Find where the given text appears and provide that cell's center as (X, Y) coordinate. 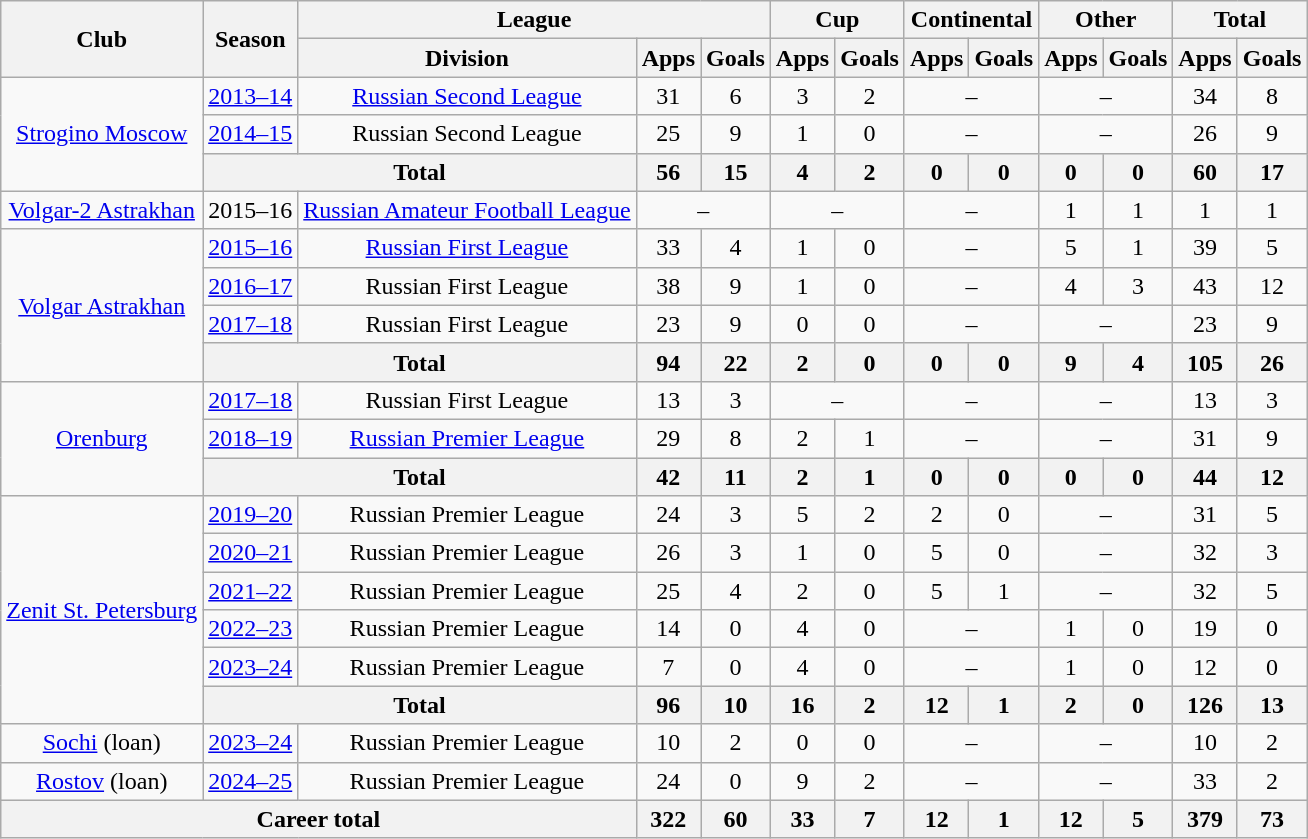
73 (1272, 819)
29 (668, 438)
15 (736, 172)
96 (668, 705)
2013–14 (250, 96)
44 (1205, 477)
322 (668, 819)
19 (1205, 629)
22 (736, 362)
2021–22 (250, 591)
2016–17 (250, 286)
126 (1205, 705)
42 (668, 477)
39 (1205, 248)
56 (668, 172)
38 (668, 286)
2022–23 (250, 629)
Sochi (loan) (102, 743)
2019–20 (250, 515)
16 (802, 705)
6 (736, 96)
Cup (837, 20)
Zenit St. Petersburg (102, 610)
43 (1205, 286)
14 (668, 629)
Division (467, 58)
League (534, 20)
Strogino Moscow (102, 134)
Season (250, 39)
34 (1205, 96)
379 (1205, 819)
Russian Amateur Football League (467, 210)
Other (1106, 20)
2020–21 (250, 553)
Continental (971, 20)
Orenburg (102, 438)
Club (102, 39)
17 (1272, 172)
94 (668, 362)
2018–19 (250, 438)
Volgar Astrakhan (102, 305)
Volgar-2 Astrakhan (102, 210)
11 (736, 477)
Rostov (loan) (102, 781)
2024–25 (250, 781)
Career total (318, 819)
105 (1205, 362)
2014–15 (250, 134)
